Return (x, y) of the center of cell containing provided text 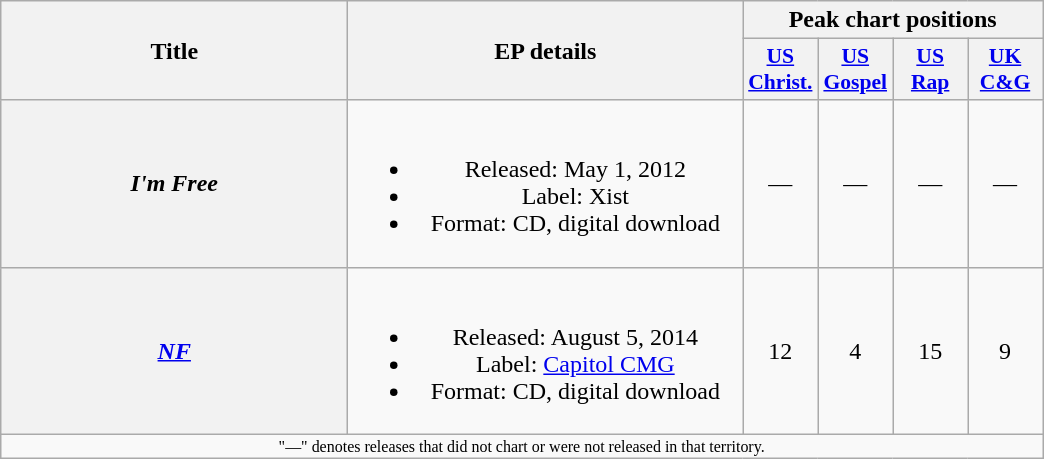
USRap (930, 70)
Peak chart positions (893, 20)
I'm Free (174, 184)
Title (174, 50)
USGospel (856, 70)
EP details (546, 50)
4 (856, 350)
15 (930, 350)
"—" denotes releases that did not chart or were not released in that territory. (522, 446)
12 (780, 350)
NF (174, 350)
USChrist. (780, 70)
UKC&G (1006, 70)
9 (1006, 350)
Released: May 1, 2012Label: XistFormat: CD, digital download (546, 184)
Released: August 5, 2014Label: Capitol CMGFormat: CD, digital download (546, 350)
